Scan for the cell matching the given text and deliver its (X, Y) coordinate at center. 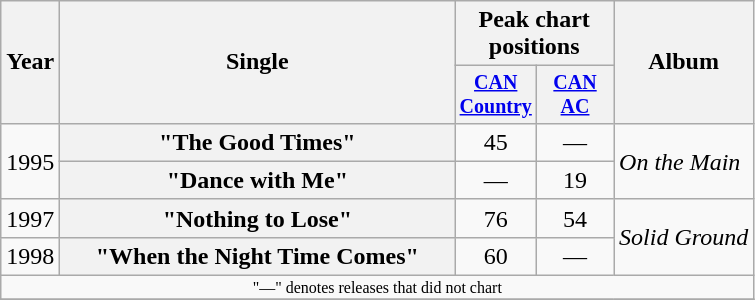
19 (576, 180)
1995 (30, 161)
1997 (30, 218)
"The Good Times" (258, 142)
"When the Night Time Comes" (258, 256)
54 (576, 218)
Solid Ground (684, 237)
CAN AC (576, 94)
"Dance with Me" (258, 180)
"Nothing to Lose" (258, 218)
Peak chartpositions (534, 34)
1998 (30, 256)
Year (30, 62)
76 (496, 218)
"—" denotes releases that did not chart (378, 288)
Album (684, 62)
CAN Country (496, 94)
45 (496, 142)
60 (496, 256)
On the Main (684, 161)
Single (258, 62)
